Scan for the cell matching the given text and deliver its [X, Y] coordinate at center. 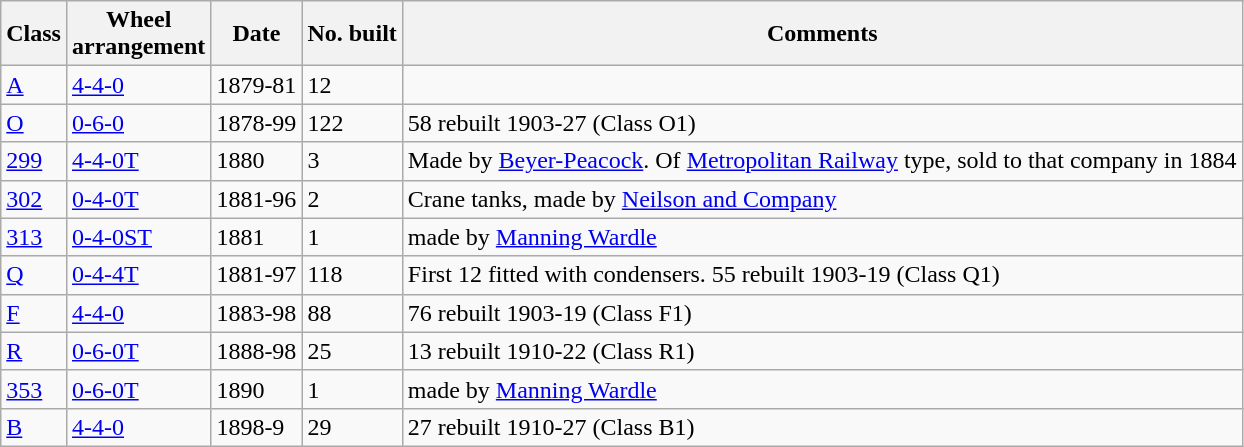
302 [34, 199]
1878-99 [256, 123]
Made by Beyer-Peacock. Of Metropolitan Railway type, sold to that company in 1884 [822, 161]
1879-81 [256, 85]
29 [352, 427]
0-4-0T [138, 199]
58 rebuilt 1903-27 (Class O1) [822, 123]
0-4-4T [138, 275]
No. built [352, 34]
76 rebuilt 1903-19 (Class F1) [822, 313]
1881-96 [256, 199]
25 [352, 351]
13 rebuilt 1910-22 (Class R1) [822, 351]
118 [352, 275]
1883-98 [256, 313]
122 [352, 123]
A [34, 85]
Class [34, 34]
O [34, 123]
Date [256, 34]
0-4-0ST [138, 237]
27 rebuilt 1910-27 (Class B1) [822, 427]
Q [34, 275]
1880 [256, 161]
1898-9 [256, 427]
353 [34, 389]
First 12 fitted with condensers. 55 rebuilt 1903-19 (Class Q1) [822, 275]
R [34, 351]
88 [352, 313]
313 [34, 237]
0-6-0 [138, 123]
1890 [256, 389]
299 [34, 161]
Wheelarrangement [138, 34]
F [34, 313]
4-4-0T [138, 161]
Comments [822, 34]
1888-98 [256, 351]
B [34, 427]
2 [352, 199]
3 [352, 161]
1881-97 [256, 275]
12 [352, 85]
Crane tanks, made by Neilson and Company [822, 199]
1881 [256, 237]
